Determine the (X, Y) coordinate at the center of the cell enclosing the given text.  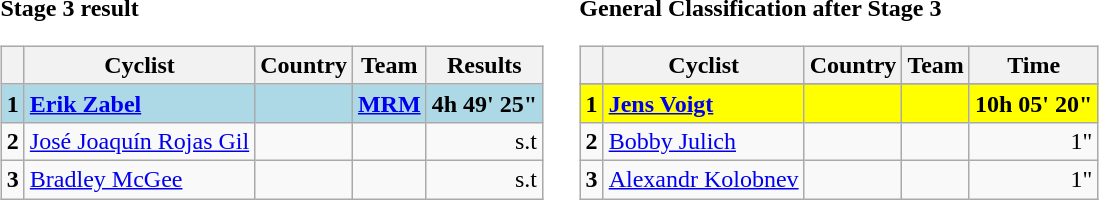
Jens Voigt (704, 103)
Bradley McGee (139, 179)
MRM (389, 103)
10h 05' 20" (1033, 103)
Time (1033, 65)
Results (484, 65)
4h 49' 25" (484, 103)
Erik Zabel (139, 103)
Bobby Julich (704, 141)
Alexandr Kolobnev (704, 179)
José Joaquín Rojas Gil (139, 141)
